Output the [X, Y] coordinate of the center of the cell containing the given text.  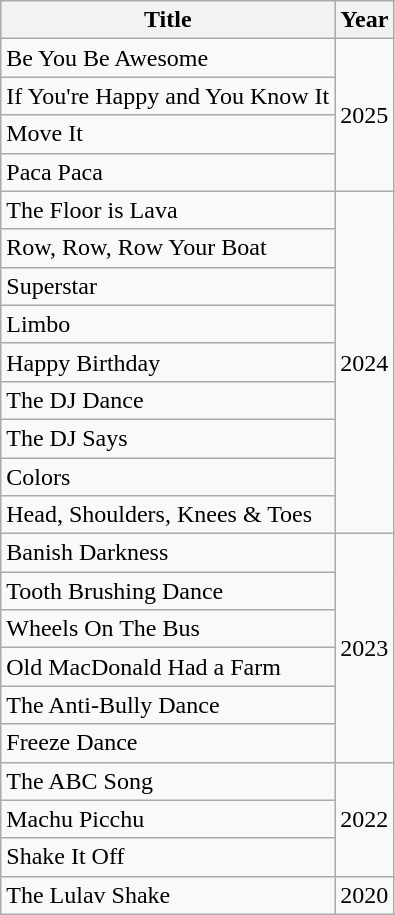
The Lulav Shake [168, 895]
Wheels On The Bus [168, 629]
Limbo [168, 324]
Machu Picchu [168, 819]
2022 [364, 819]
2023 [364, 648]
2025 [364, 115]
Year [364, 20]
Superstar [168, 286]
The DJ Dance [168, 400]
If You're Happy and You Know It [168, 96]
Shake It Off [168, 857]
Row, Row, Row Your Boat [168, 248]
The Floor is Lava [168, 210]
Tooth Brushing Dance [168, 591]
Banish Darkness [168, 553]
2020 [364, 895]
Old MacDonald Had a Farm [168, 667]
Be You Be Awesome [168, 58]
Head, Shoulders, Knees & Toes [168, 515]
The DJ Says [168, 438]
Paca Paca [168, 172]
The Anti-Bully Dance [168, 705]
Title [168, 20]
Move It [168, 134]
Freeze Dance [168, 743]
Happy Birthday [168, 362]
The ABC Song [168, 781]
Colors [168, 477]
2024 [364, 362]
